Find where the given text appears and provide that cell's center as [x, y] coordinate. 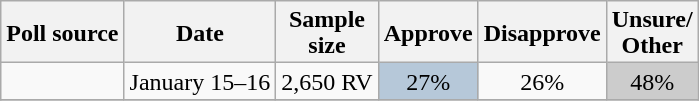
27% [428, 82]
Samplesize [327, 32]
Approve [428, 32]
48% [652, 82]
Disapprove [542, 32]
Date [200, 32]
Poll source [62, 32]
January 15–16 [200, 82]
26% [542, 82]
Unsure/Other [652, 32]
2,650 RV [327, 82]
